Return the (x, y) coordinate for the center point of the cell that contains the specified text.  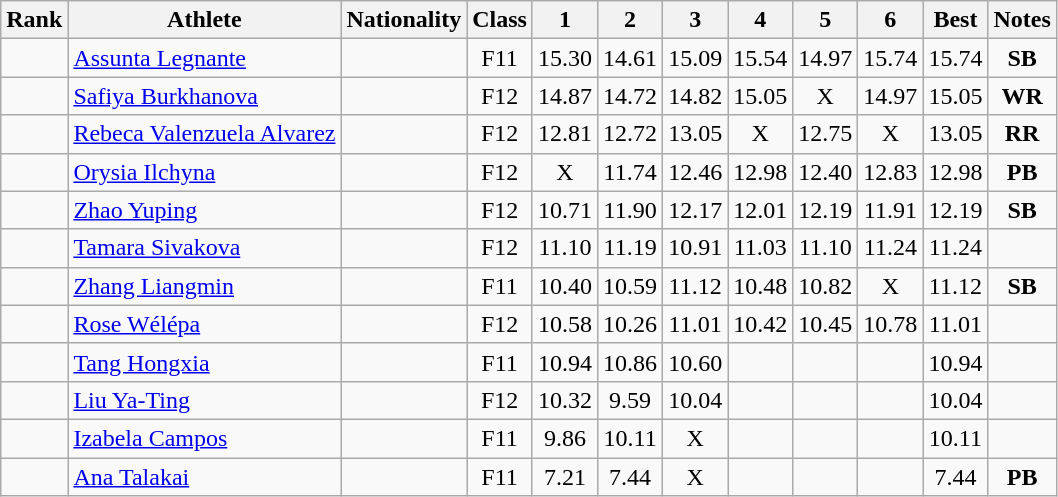
12.75 (826, 134)
5 (826, 20)
Safiya Burkhanova (204, 96)
15.54 (760, 58)
10.58 (564, 324)
10.91 (696, 248)
10.45 (826, 324)
Rank (34, 20)
10.42 (760, 324)
14.82 (696, 96)
11.74 (630, 172)
14.61 (630, 58)
12.01 (760, 210)
4 (760, 20)
Tamara Sivakova (204, 248)
10.82 (826, 286)
11.03 (760, 248)
11.91 (890, 210)
10.71 (564, 210)
Rebeca Valenzuela Alvarez (204, 134)
15.30 (564, 58)
Ana Talakai (204, 477)
Orysia Ilchyna (204, 172)
12.40 (826, 172)
3 (696, 20)
10.59 (630, 286)
12.46 (696, 172)
Rose Wélépa (204, 324)
2 (630, 20)
RR (1022, 134)
12.72 (630, 134)
WR (1022, 96)
15.09 (696, 58)
Tang Hongxia (204, 362)
Notes (1022, 20)
14.87 (564, 96)
10.86 (630, 362)
10.26 (630, 324)
10.48 (760, 286)
Assunta Legnante (204, 58)
6 (890, 20)
10.40 (564, 286)
Izabela Campos (204, 438)
10.60 (696, 362)
9.86 (564, 438)
10.32 (564, 400)
11.90 (630, 210)
Liu Ya-Ting (204, 400)
Class (500, 20)
1 (564, 20)
10.78 (890, 324)
Zhao Yuping (204, 210)
14.72 (630, 96)
Nationality (404, 20)
7.21 (564, 477)
11.19 (630, 248)
Zhang Liangmin (204, 286)
12.17 (696, 210)
Athlete (204, 20)
12.81 (564, 134)
12.83 (890, 172)
Best (956, 20)
9.59 (630, 400)
